Return the (x, y) coordinate for the center point of the cell that contains the specified text.  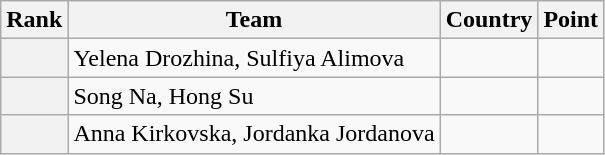
Song Na, Hong Su (254, 96)
Team (254, 20)
Yelena Drozhina, Sulfiya Alimova (254, 58)
Anna Kirkovska, Jordanka Jordanova (254, 134)
Country (489, 20)
Rank (34, 20)
Point (571, 20)
